From the cell containing the given text, extract its center point as (x, y) coordinate. 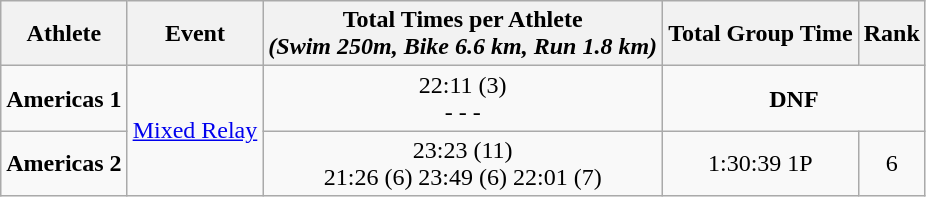
6 (892, 164)
DNF (794, 98)
22:11 (3)- - - (463, 98)
Event (195, 34)
Total Group Time (761, 34)
Total Times per Athlete(Swim 250m, Bike 6.6 km, Run 1.8 km) (463, 34)
Americas 1 (64, 98)
Rank (892, 34)
Athlete (64, 34)
1:30:39 1P (761, 164)
Americas 2 (64, 164)
23:23 (11)21:26 (6) 23:49 (6) 22:01 (7) (463, 164)
Mixed Relay (195, 131)
